Identify which cell holds the provided text, then report its [X, Y] central coordinate. 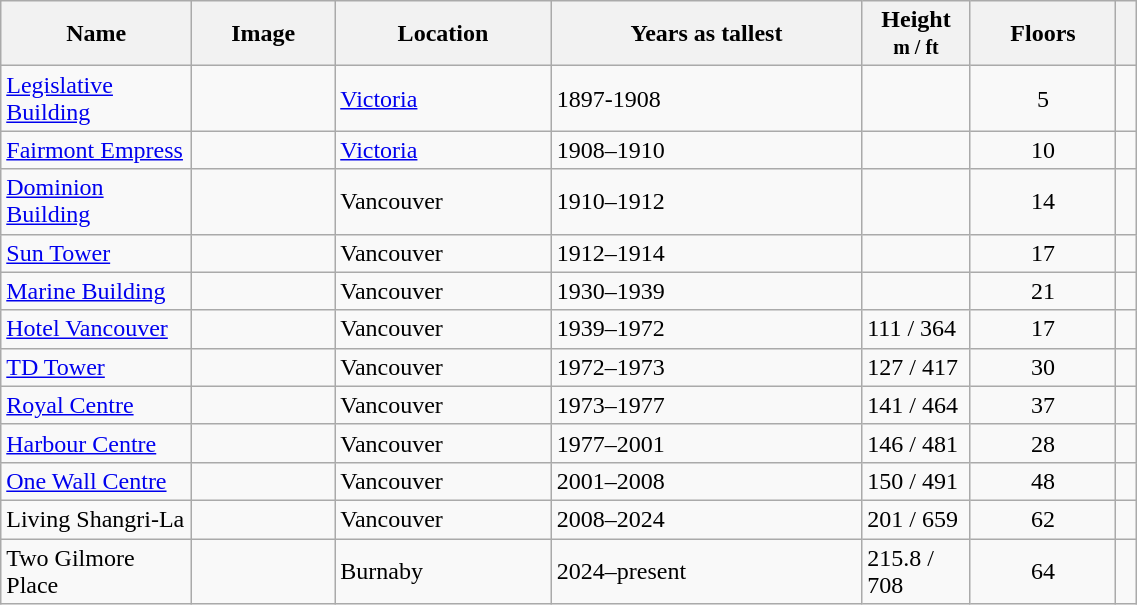
5 [1042, 98]
Years as tallest [706, 34]
64 [1042, 570]
1973–1977 [706, 405]
10 [1042, 150]
Fairmont Empress [96, 150]
Floors [1042, 34]
Burnaby [444, 570]
Sun Tower [96, 253]
TD Tower [96, 367]
21 [1042, 291]
Location [444, 34]
Heightm / ft [916, 34]
Marine Building [96, 291]
111 / 364 [916, 329]
62 [1042, 519]
141 / 464 [916, 405]
1912–1914 [706, 253]
28 [1042, 443]
150 / 491 [916, 481]
One Wall Centre [96, 481]
2008–2024 [706, 519]
Two Gilmore Place [96, 570]
Hotel Vancouver [96, 329]
1977–2001 [706, 443]
37 [1042, 405]
1908–1910 [706, 150]
Image [264, 34]
2024–present [706, 570]
Living Shangri-La [96, 519]
Royal Centre [96, 405]
201 / 659 [916, 519]
1939–1972 [706, 329]
14 [1042, 202]
1930–1939 [706, 291]
127 / 417 [916, 367]
Legislative Building [96, 98]
2001–2008 [706, 481]
1972–1973 [706, 367]
215.8 / 708 [916, 570]
146 / 481 [916, 443]
1897-1908 [706, 98]
48 [1042, 481]
30 [1042, 367]
1910–1912 [706, 202]
Name [96, 34]
Harbour Centre [96, 443]
Dominion Building [96, 202]
